Capture the cell that displays the provided text and extract its (X, Y) central coordinate. 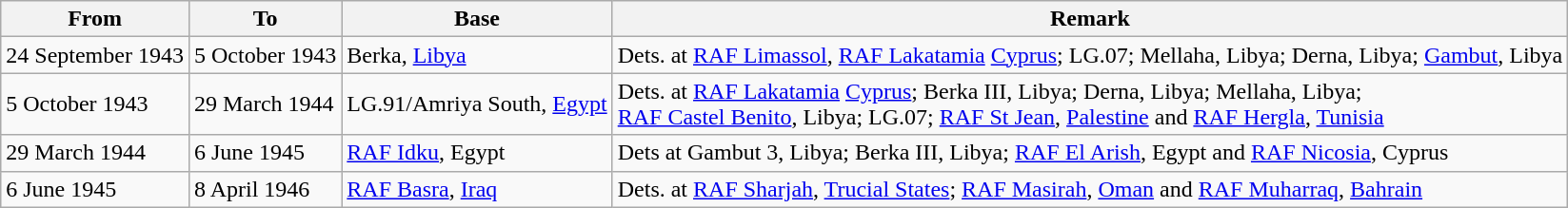
Dets at Gambut 3, Libya; Berka III, Libya; RAF El Arish, Egypt and RAF Nicosia, Cyprus (1090, 153)
Berka, Libya (477, 55)
Dets. at RAF Limassol, RAF Lakatamia Cyprus; LG.07; Mellaha, Libya; Derna, Libya; Gambut, Libya (1090, 55)
8 April 1946 (265, 189)
24 September 1943 (95, 55)
Base (477, 19)
RAF Basra, Iraq (477, 189)
Dets. at RAF Sharjah, Trucial States; RAF Masirah, Oman and RAF Muharraq, Bahrain (1090, 189)
Remark (1090, 19)
LG.91/Amriya South, Egypt (477, 104)
RAF Idku, Egypt (477, 153)
From (95, 19)
To (265, 19)
